Search for the cell housing the specified text and yield its [x, y] center coordinate. 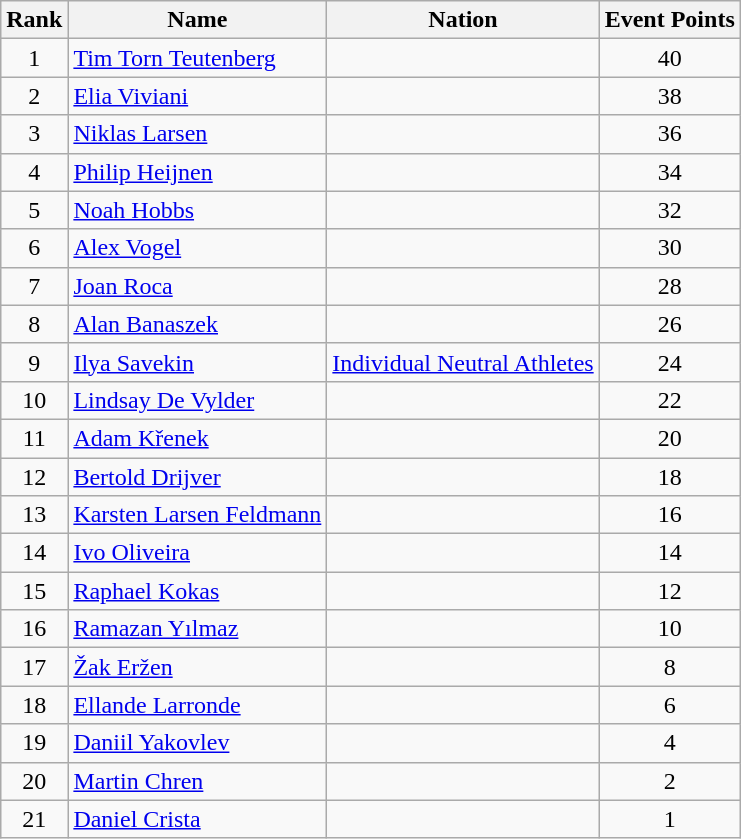
3 [34, 134]
Individual Neutral Athletes [463, 362]
Event Points [670, 20]
Philip Heijnen [198, 172]
26 [670, 324]
7 [34, 286]
Ellande Larronde [198, 705]
9 [34, 362]
Bertold Drijver [198, 477]
13 [34, 515]
21 [34, 819]
24 [670, 362]
15 [34, 591]
17 [34, 667]
Niklas Larsen [198, 134]
30 [670, 248]
5 [34, 210]
34 [670, 172]
Alan Banaszek [198, 324]
28 [670, 286]
36 [670, 134]
Ivo Oliveira [198, 553]
Elia Viviani [198, 96]
Karsten Larsen Feldmann [198, 515]
38 [670, 96]
Raphael Kokas [198, 591]
Daniil Yakovlev [198, 743]
Žak Eržen [198, 667]
Alex Vogel [198, 248]
Ilya Savekin [198, 362]
Ramazan Yılmaz [198, 629]
Noah Hobbs [198, 210]
Martin Chren [198, 781]
Adam Křenek [198, 438]
Joan Roca [198, 286]
19 [34, 743]
Lindsay De Vylder [198, 400]
Tim Torn Teutenberg [198, 58]
11 [34, 438]
Rank [34, 20]
40 [670, 58]
Daniel Crista [198, 819]
32 [670, 210]
Name [198, 20]
Nation [463, 20]
22 [670, 400]
